Search for the cell housing the specified text and yield its [X, Y] center coordinate. 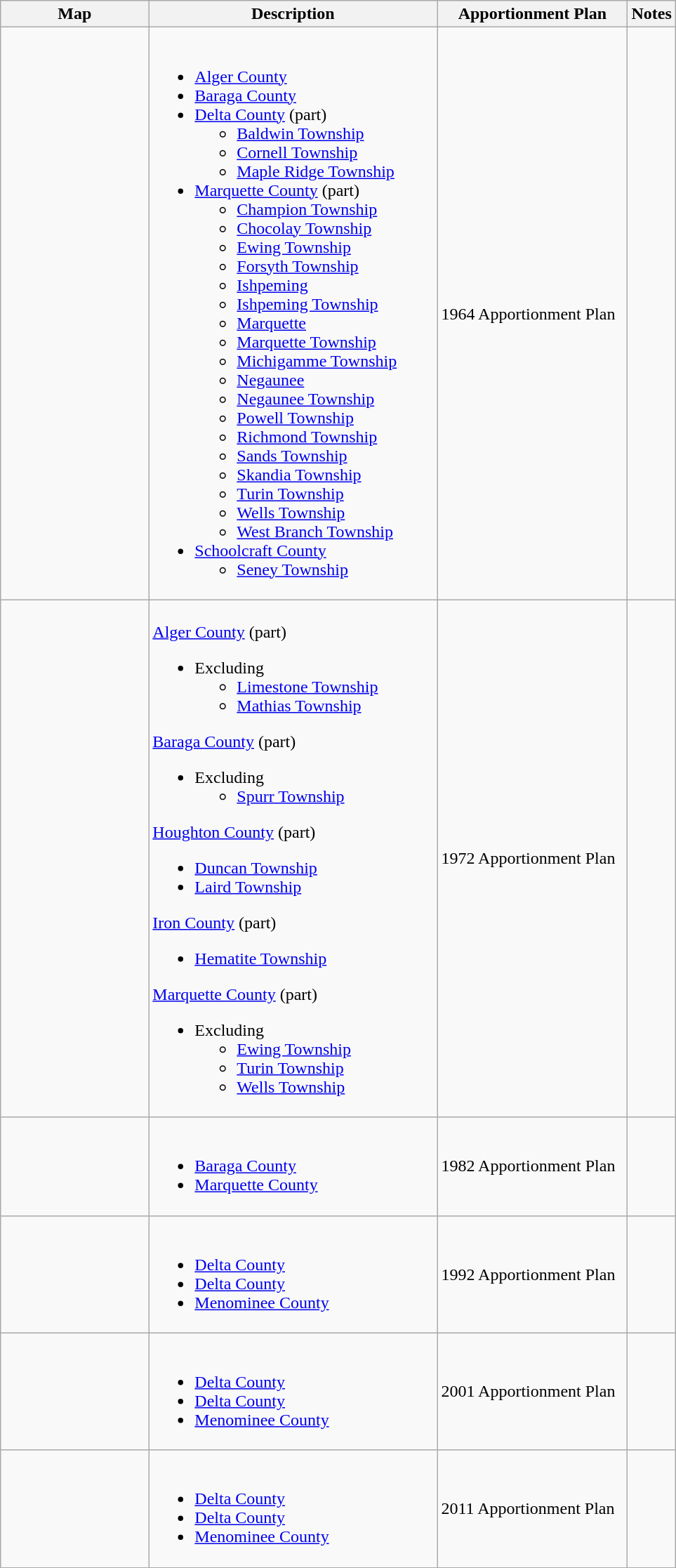
Map [74, 14]
1992 Apportionment Plan [532, 1274]
1972 Apportionment Plan [532, 858]
2001 Apportionment Plan [532, 1392]
Notes [651, 14]
1982 Apportionment Plan [532, 1166]
1964 Apportionment Plan [532, 313]
Description [293, 14]
Baraga CountyMarquette County [293, 1166]
2011 Apportionment Plan [532, 1508]
Apportionment Plan [532, 14]
